Identify which cell holds the provided text, then report its (x, y) central coordinate. 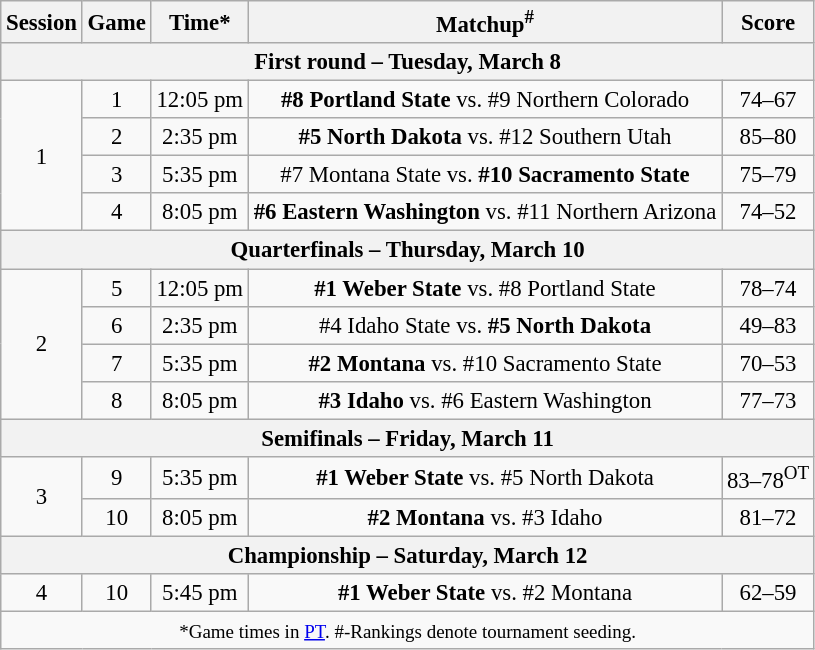
8 (116, 400)
#7 Montana State vs. #10 Sacramento State (484, 175)
Session (42, 22)
#5 North Dakota vs. #12 Southern Utah (484, 137)
#4 Idaho State vs. #5 North Dakota (484, 325)
5:45 pm (200, 593)
Championship – Saturday, March 12 (408, 555)
Quarterfinals – Thursday, March 10 (408, 250)
#1 Weber State vs. #5 North Dakota (484, 478)
77–73 (768, 400)
83–78OT (768, 478)
#6 Eastern Washington vs. #11 Northern Arizona (484, 213)
Time* (200, 22)
62–59 (768, 593)
85–80 (768, 137)
75–79 (768, 175)
74–67 (768, 100)
Score (768, 22)
#3 Idaho vs. #6 Eastern Washington (484, 400)
49–83 (768, 325)
6 (116, 325)
81–72 (768, 518)
78–74 (768, 288)
#2 Montana vs. #10 Sacramento State (484, 363)
*Game times in PT. #-Rankings denote tournament seeding. (408, 631)
Semifinals – Friday, March 11 (408, 438)
Matchup# (484, 22)
First round – Tuesday, March 8 (408, 62)
#1 Weber State vs. #2 Montana (484, 593)
#8 Portland State vs. #9 Northern Colorado (484, 100)
7 (116, 363)
74–52 (768, 213)
70–53 (768, 363)
5 (116, 288)
9 (116, 478)
Game (116, 22)
#2 Montana vs. #3 Idaho (484, 518)
#1 Weber State vs. #8 Portland State (484, 288)
